For the text-containing cell, return its midpoint in (x, y) coordinate format. 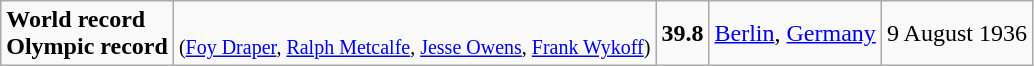
9 August 1936 (956, 34)
World recordOlympic record (88, 34)
(Foy Draper, Ralph Metcalfe, Jesse Owens, Frank Wykoff) (414, 34)
Berlin, Germany (795, 34)
39.8 (682, 34)
